Pinpoint the cell where the given text exists, returning its (x, y) midpoint coordinate. 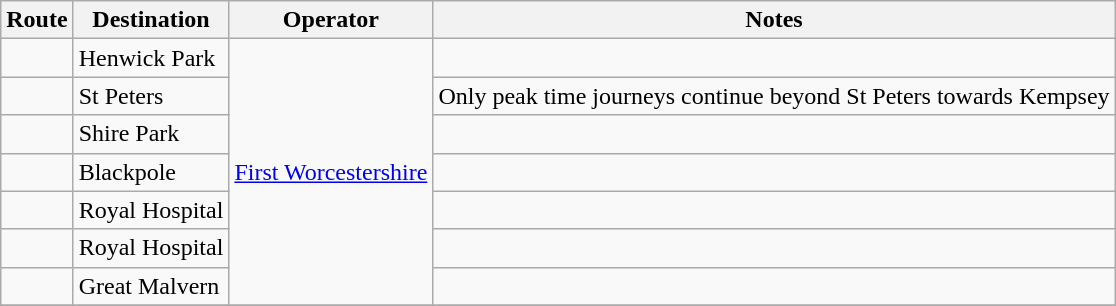
Only peak time journeys continue beyond St Peters towards Kempsey (774, 96)
Destination (151, 20)
Shire Park (151, 134)
Operator (331, 20)
Blackpole (151, 172)
Henwick Park (151, 58)
Great Malvern (151, 286)
St Peters (151, 96)
Route (37, 20)
First Worcestershire (331, 172)
Notes (774, 20)
